Pinpoint the cell where the given text exists, returning its (X, Y) midpoint coordinate. 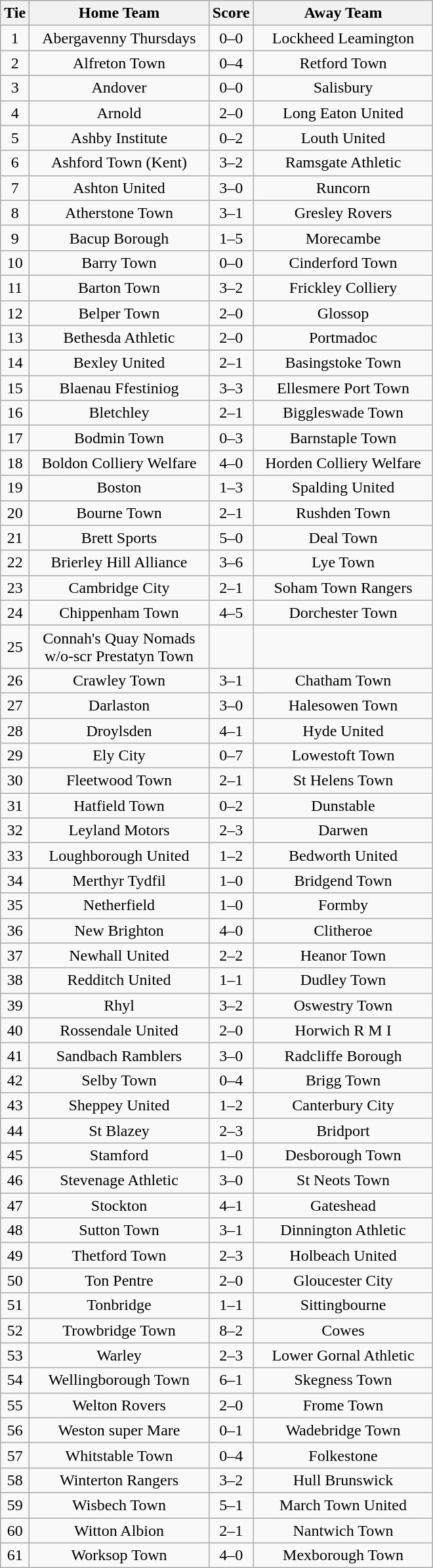
Ramsgate Athletic (343, 163)
Heanor Town (343, 955)
Bedworth United (343, 856)
Rossendale United (119, 1030)
48 (15, 1230)
Oswestry Town (343, 1005)
Ashton United (119, 188)
12 (15, 313)
Darlaston (119, 705)
Gateshead (343, 1206)
3 (15, 88)
4 (15, 113)
Witton Albion (119, 1531)
Worksop Town (119, 1556)
56 (15, 1430)
Score (231, 13)
51 (15, 1305)
St Neots Town (343, 1181)
Basingstoke Town (343, 363)
Winterton Rangers (119, 1480)
Alfreton Town (119, 63)
Abergavenny Thursdays (119, 38)
2–2 (231, 955)
Chatham Town (343, 680)
29 (15, 756)
61 (15, 1556)
55 (15, 1405)
Lockheed Leamington (343, 38)
32 (15, 831)
Canterbury City (343, 1105)
Wellingborough Town (119, 1380)
Formby (343, 905)
Droylsden (119, 731)
Atherstone Town (119, 213)
Bridgend Town (343, 881)
2 (15, 63)
Long Eaton United (343, 113)
Bridport (343, 1130)
St Helens Town (343, 781)
43 (15, 1105)
16 (15, 413)
Home Team (119, 13)
59 (15, 1505)
Cambridge City (119, 588)
9 (15, 238)
Trowbridge Town (119, 1330)
41 (15, 1055)
Retford Town (343, 63)
Cinderford Town (343, 263)
0–3 (231, 438)
Ashford Town (Kent) (119, 163)
Glossop (343, 313)
3–6 (231, 563)
Portmadoc (343, 338)
Barton Town (119, 288)
38 (15, 980)
45 (15, 1156)
Brierley Hill Alliance (119, 563)
Ashby Institute (119, 138)
6 (15, 163)
Stamford (119, 1156)
0–1 (231, 1430)
33 (15, 856)
52 (15, 1330)
Hatfield Town (119, 806)
Connah's Quay Nomads w/o-scr Prestatyn Town (119, 646)
1–5 (231, 238)
St Blazey (119, 1130)
Boldon Colliery Welfare (119, 463)
Tie (15, 13)
Rushden Town (343, 513)
8 (15, 213)
Blaenau Ffestiniog (119, 388)
Biggleswade Town (343, 413)
5 (15, 138)
Arnold (119, 113)
Holbeach United (343, 1255)
Gloucester City (343, 1280)
Loughborough United (119, 856)
24 (15, 613)
Halesowen Town (343, 705)
Away Team (343, 13)
Folkestone (343, 1455)
Weston super Mare (119, 1430)
Horden Colliery Welfare (343, 463)
Bacup Borough (119, 238)
0–7 (231, 756)
Barnstaple Town (343, 438)
42 (15, 1080)
Ton Pentre (119, 1280)
Crawley Town (119, 680)
Bletchley (119, 413)
Wisbech Town (119, 1505)
Lye Town (343, 563)
5–1 (231, 1505)
Sheppey United (119, 1105)
Bodmin Town (119, 438)
Welton Rovers (119, 1405)
Cowes (343, 1330)
28 (15, 731)
Skegness Town (343, 1380)
Frickley Colliery (343, 288)
Bethesda Athletic (119, 338)
Brett Sports (119, 538)
Clitheroe (343, 930)
Lowestoft Town (343, 756)
Spalding United (343, 488)
37 (15, 955)
5–0 (231, 538)
54 (15, 1380)
8–2 (231, 1330)
15 (15, 388)
Morecambe (343, 238)
49 (15, 1255)
Stockton (119, 1206)
27 (15, 705)
Merthyr Tydfil (119, 881)
30 (15, 781)
Runcorn (343, 188)
20 (15, 513)
Frome Town (343, 1405)
Whitstable Town (119, 1455)
58 (15, 1480)
Belper Town (119, 313)
Sandbach Ramblers (119, 1055)
7 (15, 188)
22 (15, 563)
Redditch United (119, 980)
Stevenage Athletic (119, 1181)
11 (15, 288)
50 (15, 1280)
Soham Town Rangers (343, 588)
10 (15, 263)
1 (15, 38)
53 (15, 1355)
36 (15, 930)
6–1 (231, 1380)
Dorchester Town (343, 613)
4–5 (231, 613)
Dunstable (343, 806)
57 (15, 1455)
25 (15, 646)
Desborough Town (343, 1156)
Wadebridge Town (343, 1430)
14 (15, 363)
Deal Town (343, 538)
Andover (119, 88)
35 (15, 905)
March Town United (343, 1505)
Fleetwood Town (119, 781)
Ely City (119, 756)
New Brighton (119, 930)
Radcliffe Borough (343, 1055)
40 (15, 1030)
Hull Brunswick (343, 1480)
60 (15, 1531)
26 (15, 680)
Tonbridge (119, 1305)
Horwich R M I (343, 1030)
Leyland Motors (119, 831)
Hyde United (343, 731)
Ellesmere Port Town (343, 388)
Chippenham Town (119, 613)
46 (15, 1181)
13 (15, 338)
Boston (119, 488)
Darwen (343, 831)
Mexborough Town (343, 1556)
Thetford Town (119, 1255)
34 (15, 881)
Selby Town (119, 1080)
Dudley Town (343, 980)
21 (15, 538)
Lower Gornal Athletic (343, 1355)
Bourne Town (119, 513)
3–3 (231, 388)
31 (15, 806)
Louth United (343, 138)
39 (15, 1005)
1–3 (231, 488)
Salisbury (343, 88)
18 (15, 463)
Nantwich Town (343, 1531)
Gresley Rovers (343, 213)
23 (15, 588)
Warley (119, 1355)
Newhall United (119, 955)
Rhyl (119, 1005)
47 (15, 1206)
Sutton Town (119, 1230)
44 (15, 1130)
17 (15, 438)
Barry Town (119, 263)
Netherfield (119, 905)
Sittingbourne (343, 1305)
19 (15, 488)
Bexley United (119, 363)
Dinnington Athletic (343, 1230)
Brigg Town (343, 1080)
